Pinpoint the cell where the given text exists, returning its (X, Y) midpoint coordinate. 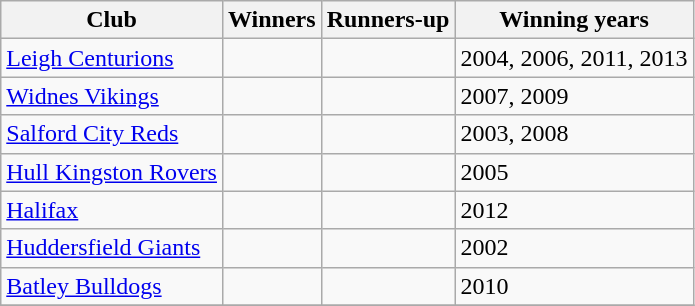
Batley Bulldogs (112, 286)
2010 (574, 286)
Winning years (574, 20)
2012 (574, 210)
2002 (574, 248)
Runners-up (388, 20)
Winners (272, 20)
2004, 2006, 2011, 2013 (574, 58)
Hull Kingston Rovers (112, 172)
2007, 2009 (574, 96)
Huddersfield Giants (112, 248)
Widnes Vikings (112, 96)
Halifax (112, 210)
Salford City Reds (112, 134)
Club (112, 20)
Leigh Centurions (112, 58)
2005 (574, 172)
2003, 2008 (574, 134)
